Capture the cell that displays the provided text and extract its (X, Y) central coordinate. 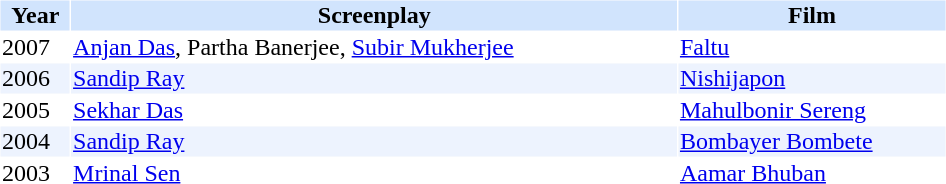
2005 (35, 110)
Anjan Das, Partha Banerjee, Subir Mukherjee (374, 47)
Nishijapon (812, 79)
Mahulbonir Sereng (812, 110)
Film (812, 15)
Bombayer Bombete (812, 141)
Sekhar Das (374, 110)
2007 (35, 47)
Faltu (812, 47)
2006 (35, 79)
Year (35, 15)
Screenplay (374, 15)
2004 (35, 141)
